Identify which cell holds the provided text, then report its [x, y] central coordinate. 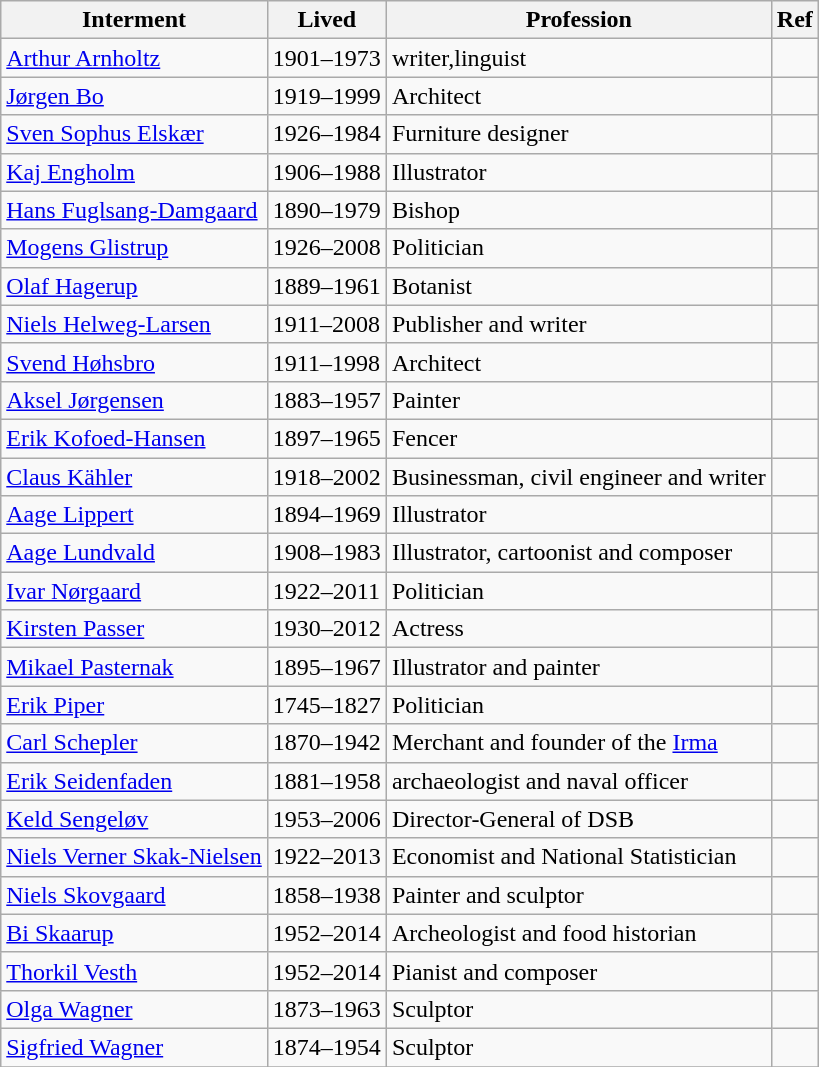
Publisher and writer [578, 324]
1922–2011 [326, 591]
Merchant and founder of the Irma [578, 743]
Actress [578, 629]
Kaj Engholm [134, 172]
Profession [578, 20]
Carl Schepler [134, 743]
Fencer [578, 438]
Aage Lippert [134, 515]
1911–2008 [326, 324]
1926–2008 [326, 248]
Sigfried Wagner [134, 1047]
archaeologist and naval officer [578, 781]
Illustrator and painter [578, 667]
1883–1957 [326, 400]
Painter and sculptor [578, 895]
1953–2006 [326, 819]
Mikael Pasternak [134, 667]
Bishop [578, 210]
Keld Sengeløv [134, 819]
Claus Kähler [134, 477]
Niels Verner Skak-Nielsen [134, 857]
1870–1942 [326, 743]
1745–1827 [326, 705]
Illustrator, cartoonist and composer [578, 553]
1919–1999 [326, 96]
Erik Seidenfaden [134, 781]
1873–1963 [326, 1009]
Erik Kofoed-Hansen [134, 438]
Ref [794, 20]
1894–1969 [326, 515]
writer,linguist [578, 58]
1895–1967 [326, 667]
1897–1965 [326, 438]
1930–2012 [326, 629]
Kirsten Passer [134, 629]
1922–2013 [326, 857]
Svend Høhsbro [134, 362]
Pianist and composer [578, 971]
Lived [326, 20]
1881–1958 [326, 781]
Businessman, civil engineer and writer [578, 477]
1874–1954 [326, 1047]
Economist and National Statistician [578, 857]
Archeologist and food historian [578, 933]
1906–1988 [326, 172]
Botanist [578, 286]
Furniture designer [578, 134]
1890–1979 [326, 210]
Erik Piper [134, 705]
1889–1961 [326, 286]
Hans Fuglsang-Damgaard [134, 210]
Bi Skaarup [134, 933]
Thorkil Vesth [134, 971]
Olaf Hagerup [134, 286]
Interment [134, 20]
Director-General of DSB [578, 819]
Mogens Glistrup [134, 248]
Niels Skovgaard [134, 895]
Jørgen Bo [134, 96]
Olga Wagner [134, 1009]
Arthur Arnholtz [134, 58]
Niels Helweg-Larsen [134, 324]
1908–1983 [326, 553]
Painter [578, 400]
Sven Sophus Elskær [134, 134]
1918–2002 [326, 477]
1911–1998 [326, 362]
Aage Lundvald [134, 553]
1901–1973 [326, 58]
Ivar Nørgaard [134, 591]
1858–1938 [326, 895]
1926–1984 [326, 134]
Aksel Jørgensen [134, 400]
